Determine the (X, Y) coordinate at the center of the cell enclosing the given text.  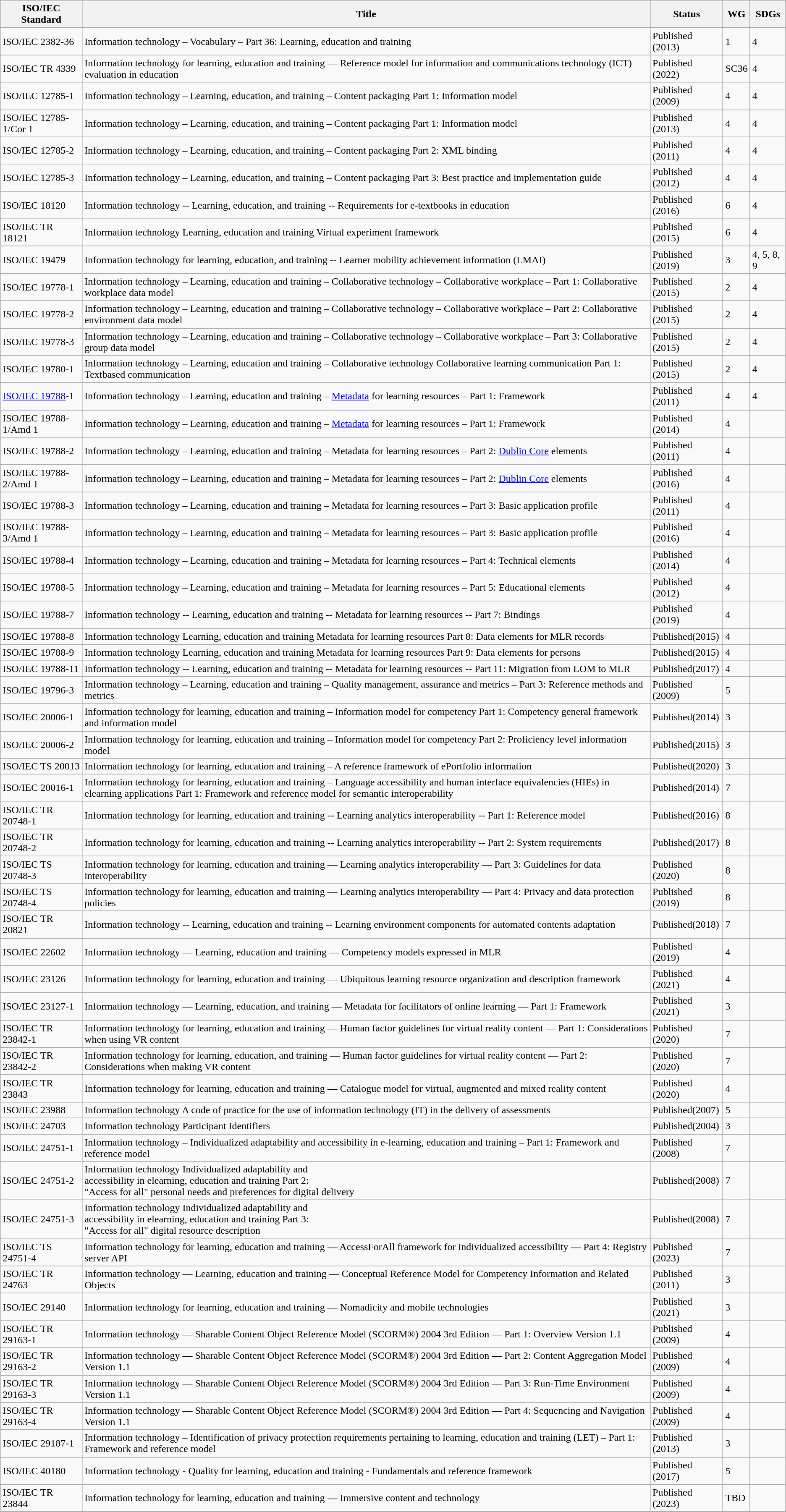
Information technology for learning, education and training — Ubiquitous learning resource organization and description framework (366, 979)
Information technology Learning, education and training Metadata for learning resources Part 8: Data elements for MLR records (366, 636)
Information technology – Individualized adaptability and accessibility in e-learning, education and training – Part 1: Framework and reference model (366, 1148)
Information technology Learning, education and training Virtual experiment framework (366, 233)
Information technology — Learning, education, and training — Metadata for facilitators of online learning — Part 1: Framework (366, 1007)
ISO/IEC 12785-3 (41, 178)
ISO/IEC 19796-3 (41, 690)
Information technology — Sharable Content Object Reference Model (SCORM®) 2004 3rd Edition — Part 2: Content Aggregation Model Version 1.1 (366, 1362)
Published (2008) (687, 1148)
ISO/IEC 19788-3/Amd 1 (41, 533)
ISO/IEC 12785-2 (41, 150)
Information technology for learning, education and training — Learning analytics interoperability — Part 3: Guidelines for data interoperability (366, 870)
Information technology — Sharable Content Object Reference Model (SCORM®) 2004 3rd Edition — Part 1: Overview Version 1.1 (366, 1334)
ISO/IEC TR 29163-3 (41, 1389)
ISO/IEC TR 23844 (41, 1498)
ISO/IEC TR 29163-2 (41, 1362)
Information technology for learning, education and training — Nomadicity and mobile technologies (366, 1307)
ISO/IEC 19788-4 (41, 560)
Information technology -- Learning, education and training -- Learning environment components for automated contents adaptation (366, 924)
Information technology - Quality for learning, education and training - Fundamentals and reference framework (366, 1471)
ISO/IEC 19479 (41, 259)
ISO/IEC 23127-1 (41, 1007)
ISO/IEC 12785-1 (41, 96)
Information technology for learning, education and training — Learning analytics interoperability — Part 4: Privacy and data protection policies (366, 897)
ISO/IEC 24703 (41, 1126)
ISO/IEC 24751-3 (41, 1219)
ISO/IEC 19788-9 (41, 652)
ISO/IEC 22602 (41, 952)
ISO/IEC 40180 (41, 1471)
ISO/IEC 19780-1 (41, 369)
ISO/IEC TR 23842-2 (41, 1061)
ISO/IEC 18120 (41, 205)
ISO/IEC 19788-1/Amd 1 (41, 424)
ISO/IEC 23126 (41, 979)
ISO/IEC TR 24763 (41, 1279)
ISO/IEC TR 29163-1 (41, 1334)
ISO/IEC 19788-11 (41, 668)
ISO/IEC TR 20748-2 (41, 843)
4, 5, 8, 9 (768, 259)
Information technology -- Learning, education, and training -- Requirements for e-textbooks in education (366, 205)
Published(2004) (687, 1126)
Information technology for learning, education and training -- Learning analytics interoperability -- Part 2: System requirements (366, 843)
ISO/IEC 19778-3 (41, 342)
ISO/IEC Standard (41, 14)
Information technology for learning, education and training – A reference framework of ePortfolio information (366, 766)
Information technology — Sharable Content Object Reference Model (SCORM®) 2004 3rd Edition — Part 3: Run-Time Environment Version 1.1 (366, 1389)
ISO/IEC TS 20748-4 (41, 897)
ISO/IEC TR 29163-4 (41, 1416)
Information technology — Sharable Content Object Reference Model (SCORM®) 2004 3rd Edition — Part 4: Sequencing and Navigation Version 1.1 (366, 1416)
Published (2022) (687, 69)
Information technology Participant Identifiers (366, 1126)
ISO/IEC TR 20821 (41, 924)
Information technology — Learning, education and training — Competency models expressed in MLR (366, 952)
ISO/IEC 12785-1/Cor 1 (41, 123)
Information technology for learning, education and training — Immersive content and technology (366, 1498)
ISO/IEC 19778-1 (41, 287)
ISO/IEC 20006-1 (41, 717)
Information technology — Learning, education and training — Conceptual Reference Model for Competency Information and Related Objects (366, 1279)
ISO/IEC TS 24751-4 (41, 1253)
Information technology – Learning, education and training – Quality management, assurance and metrics – Part 3: Reference methods and metrics (366, 690)
ISO/IEC 19788-1 (41, 396)
SDGs (768, 14)
ISO/IEC 23988 (41, 1110)
ISO/IEC 20016-1 (41, 788)
SC36 (736, 69)
Information technology -- Learning, education and training -- Metadata for learning resources -- Part 7: Bindings (366, 615)
Status (687, 14)
Published(2018) (687, 924)
ISO/IEC 19788-2/Amd 1 (41, 479)
Information technology for learning, education and training – Information model for competency Part 2: Proficiency level information model (366, 745)
Information technology for learning, education and training — Catalogue model for virtual, augmented and mixed reality content (366, 1088)
ISO/IEC TR 4339 (41, 69)
Published(2007) (687, 1110)
ISO/IEC 19778-2 (41, 314)
ISO/IEC TR 20748-1 (41, 815)
Information technology for learning, education and training -- Learning analytics interoperability -- Part 1: Reference model (366, 815)
ISO/IEC 20006-2 (41, 745)
ISO/IEC TS 20748-3 (41, 870)
Information technology – Learning, education and training – Metadata for learning resources – Part 5: Educational elements (366, 588)
ISO/IEC 2382-36 (41, 41)
Information technology A code of practice for the use of information technology (IT) in the delivery of assessments (366, 1110)
TBD (736, 1498)
ISO/IEC 19788-3 (41, 505)
Information technology – Learning, education, and training – Content packaging Part 3: Best practice and implementation guide (366, 178)
ISO/IEC 19788-5 (41, 588)
ISO/IEC 19788-8 (41, 636)
Information technology Learning, education and training Metadata for learning resources Part 9: Data elements for persons (366, 652)
Information technology for learning, education and training — AccessForAll framework for individualized accessibility — Part 4: Registry server API (366, 1253)
ISO/IEC 19788-2 (41, 451)
Information technology for learning, education, and training -- Learner mobility achievement information (LMAI) (366, 259)
ISO/IEC 19788-7 (41, 615)
ISO/IEC TR 23842-1 (41, 1033)
Information technology – Learning, education and training – Metadata for learning resources – Part 4: Technical elements (366, 560)
ISO/IEC TR 18121 (41, 233)
ISO/IEC TS 20013 (41, 766)
Published(2016) (687, 815)
Information technology – Vocabulary – Part 36: Learning, education and training (366, 41)
ISO/IEC 29187-1 (41, 1443)
Published(2020) (687, 766)
ISO/IEC 24751-1 (41, 1148)
ISO/IEC 24751-2 (41, 1181)
WG (736, 14)
Published (2017) (687, 1471)
Title (366, 14)
ISO/IEC 29140 (41, 1307)
Information technology -- Learning, education and training -- Metadata for learning resources -- Part 11: Migration from LOM to MLR (366, 668)
ISO/IEC TR 23843 (41, 1088)
1 (736, 41)
Information technology – Learning, education, and training – Content packaging Part 2: XML binding (366, 150)
